Identify which cell holds the provided text, then report its (X, Y) central coordinate. 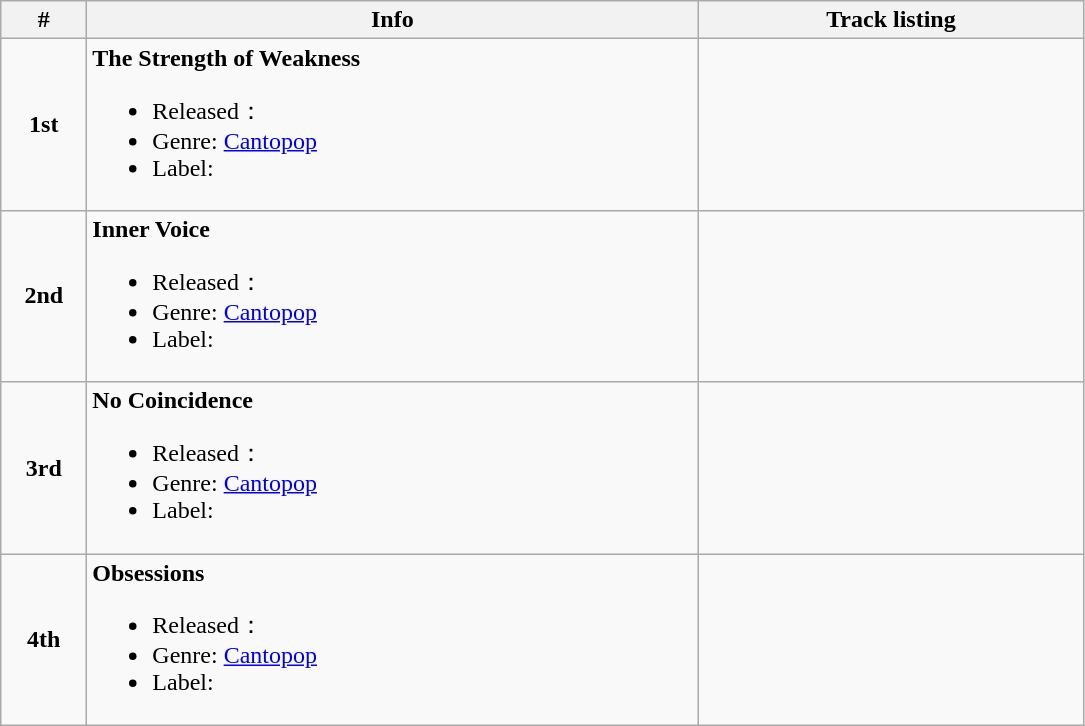
Track listing (891, 20)
# (44, 20)
1st (44, 125)
Info (392, 20)
The Strength of WeaknessReleased：Genre: CantopopLabel: (392, 125)
ObsessionsReleased：Genre: CantopopLabel: (392, 640)
Inner VoiceReleased：Genre: CantopopLabel: (392, 296)
2nd (44, 296)
4th (44, 640)
3rd (44, 468)
No CoincidenceReleased：Genre: CantopopLabel: (392, 468)
